Search for the cell housing the specified text and yield its [x, y] center coordinate. 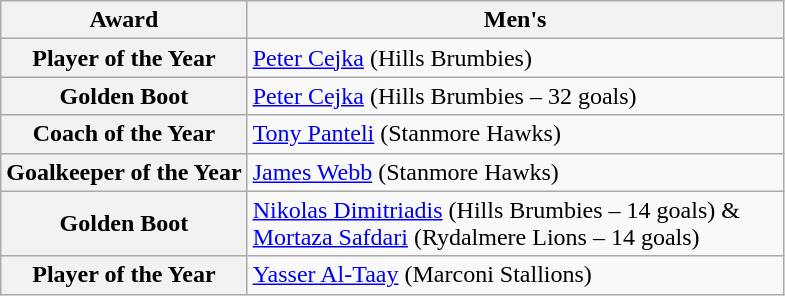
Tony Panteli (Stanmore Hawks) [515, 134]
Nikolas Dimitriadis (Hills Brumbies – 14 goals) & Mortaza Safdari (Rydalmere Lions – 14 goals) [515, 224]
Peter Cejka (Hills Brumbies – 32 goals) [515, 96]
Goalkeeper of the Year [124, 172]
Award [124, 20]
James Webb (Stanmore Hawks) [515, 172]
Yasser Al-Taay (Marconi Stallions) [515, 275]
Peter Cejka (Hills Brumbies) [515, 58]
Men's [515, 20]
Coach of the Year [124, 134]
